From the cell containing the given text, extract its center point as (X, Y) coordinate. 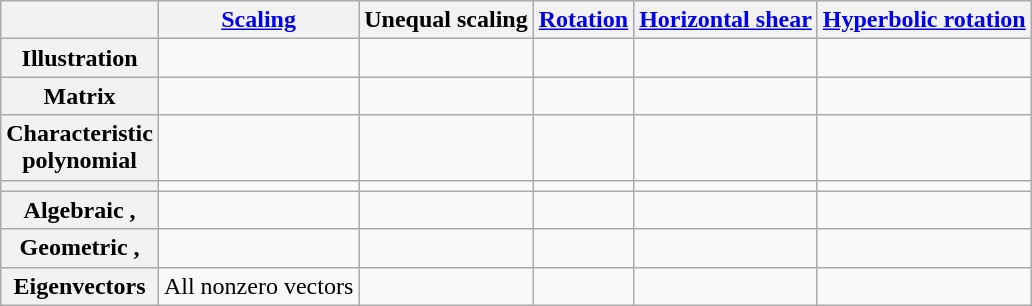
Algebraic , (80, 210)
Unequal scaling (446, 20)
Characteristicpolynomial (80, 148)
All nonzero vectors (258, 286)
Rotation (583, 20)
Eigenvectors (80, 286)
Scaling (258, 20)
Horizontal shear (726, 20)
Matrix (80, 96)
Hyperbolic rotation (924, 20)
Illustration (80, 58)
Geometric , (80, 248)
